Output the (X, Y) coordinate of the center of the cell containing the given text.  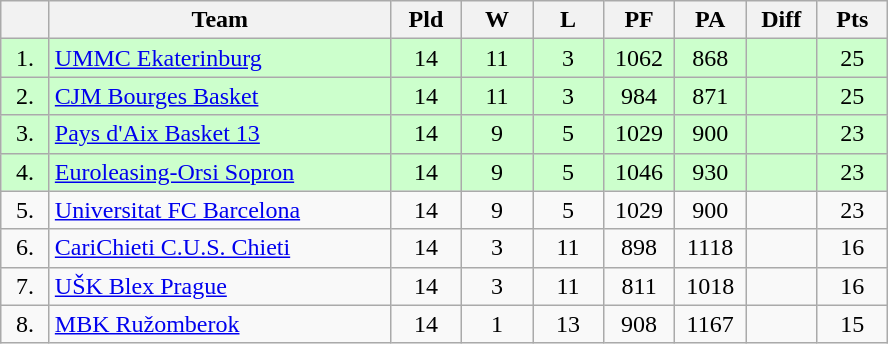
W (496, 20)
811 (640, 286)
1046 (640, 172)
5. (26, 210)
2. (26, 96)
Pays d'Aix Basket 13 (220, 134)
MBK Ružomberok (220, 324)
Pts (852, 20)
CariChieti C.U.S. Chieti (220, 248)
PF (640, 20)
4. (26, 172)
7. (26, 286)
Team (220, 20)
Diff (782, 20)
1167 (710, 324)
6. (26, 248)
1 (496, 324)
1. (26, 58)
PA (710, 20)
UŠK Blex Prague (220, 286)
8. (26, 324)
1018 (710, 286)
UMMC Ekaterinburg (220, 58)
CJM Bourges Basket (220, 96)
898 (640, 248)
15 (852, 324)
1062 (640, 58)
L (568, 20)
1118 (710, 248)
930 (710, 172)
Pld (426, 20)
984 (640, 96)
13 (568, 324)
Universitat FC Barcelona (220, 210)
Euroleasing-Orsi Sopron (220, 172)
868 (710, 58)
908 (640, 324)
3. (26, 134)
871 (710, 96)
